Scan for the cell matching the given text and deliver its (X, Y) coordinate at center. 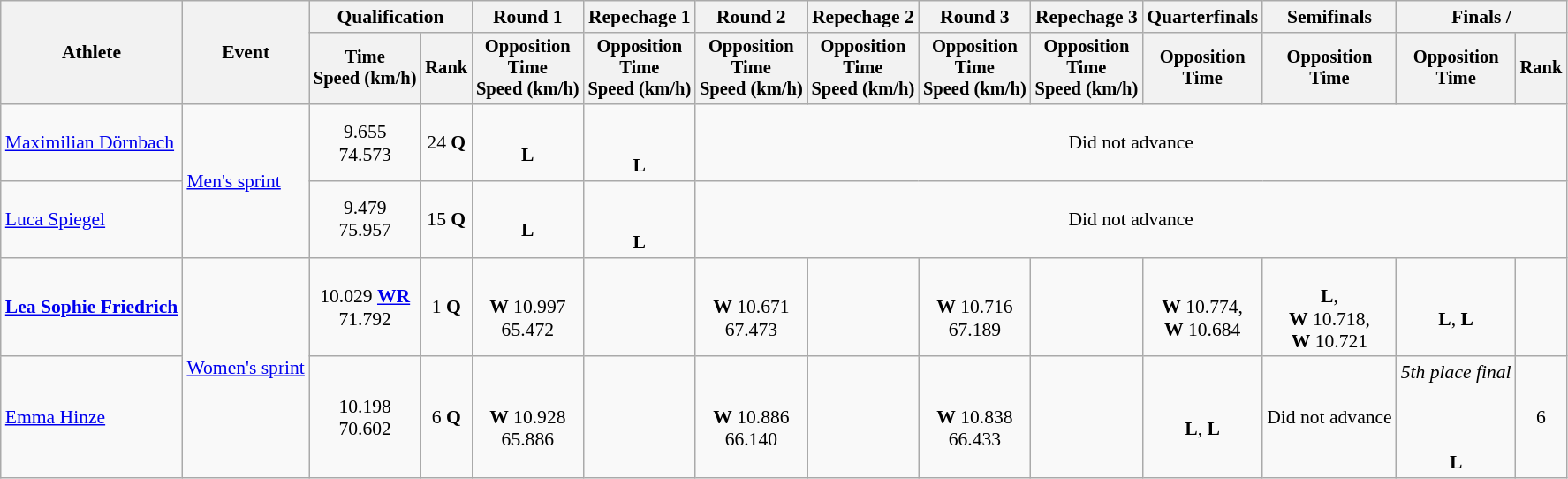
W 10.88666.140 (751, 418)
Repechage 3 (1087, 17)
Finals / (1481, 17)
1 Q (446, 308)
Round 3 (975, 17)
W 10.71667.189 (975, 308)
Event (246, 53)
6 Q (446, 418)
10.029 WR71.792 (366, 308)
Women's sprint (246, 369)
W 10.67167.473 (751, 308)
W 10.99765.472 (528, 308)
Maximilian Dörnbach (92, 143)
10.19870.602 (366, 418)
Semifinals (1329, 17)
Round 2 (751, 17)
Qualification (390, 17)
6 (1541, 418)
15 Q (446, 219)
W 10.774,W 10.684 (1202, 308)
Round 1 (528, 17)
9.47975.957 (366, 219)
24 Q (446, 143)
Emma Hinze (92, 418)
Lea Sophie Friedrich (92, 308)
Men's sprint (246, 180)
Luca Spiegel (92, 219)
W 10.92865.886 (528, 418)
W 10.83866.433 (975, 418)
5th place finalL (1456, 418)
L,W 10.718,W 10.721 (1329, 308)
Repechage 1 (640, 17)
TimeSpeed (km/h) (366, 69)
Athlete (92, 53)
Repechage 2 (864, 17)
9.65574.573 (366, 143)
Quarterfinals (1202, 17)
